Output the (x, y) coordinate of the center of the cell containing the given text.  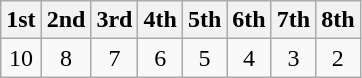
6 (160, 58)
5 (204, 58)
3 (293, 58)
4th (160, 20)
8 (66, 58)
4 (249, 58)
5th (204, 20)
7th (293, 20)
2nd (66, 20)
10 (21, 58)
8th (338, 20)
2 (338, 58)
3rd (114, 20)
7 (114, 58)
6th (249, 20)
1st (21, 20)
